Determine the [X, Y] coordinate at the center of the cell enclosing the given text.  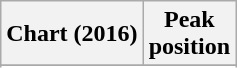
Peakposition [189, 34]
Chart (2016) [72, 34]
